Return (x, y) of the center of cell containing provided text 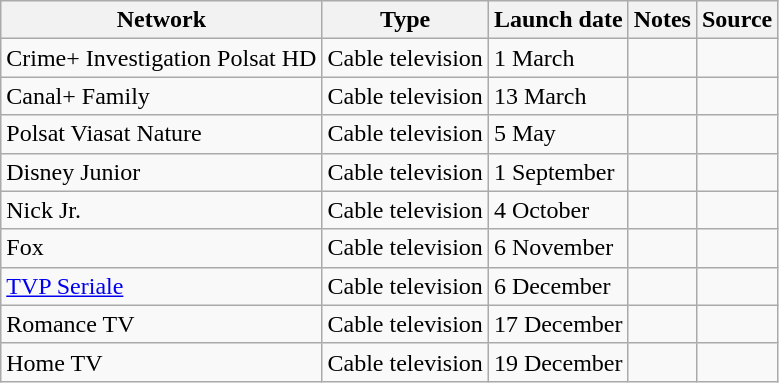
13 March (558, 96)
6 November (558, 248)
Canal+ Family (162, 96)
Launch date (558, 20)
Type (405, 20)
19 December (558, 362)
6 December (558, 286)
Romance TV (162, 324)
Home TV (162, 362)
Polsat Viasat Nature (162, 134)
17 December (558, 324)
1 September (558, 172)
Disney Junior (162, 172)
4 October (558, 210)
Network (162, 20)
Nick Jr. (162, 210)
Crime+ Investigation Polsat HD (162, 58)
Notes (662, 20)
Fox (162, 248)
5 May (558, 134)
1 March (558, 58)
Source (736, 20)
TVP Seriale (162, 286)
